Determine the (x, y) coordinate at the center of the cell enclosing the given text.  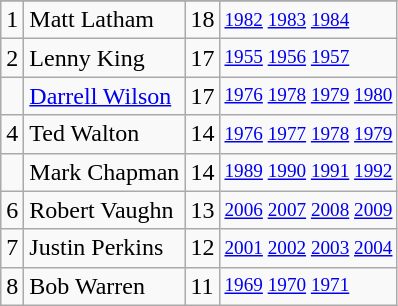
1 (12, 20)
2001 2002 2003 2004 (308, 248)
12 (202, 248)
13 (202, 210)
Bob Warren (104, 286)
11 (202, 286)
2006 2007 2008 2009 (308, 210)
1976 1977 1978 1979 (308, 134)
18 (202, 20)
2 (12, 58)
Darrell Wilson (104, 96)
Ted Walton (104, 134)
1976 1978 1979 1980 (308, 96)
6 (12, 210)
1982 1983 1984 (308, 20)
1955 1956 1957 (308, 58)
1969 1970 1971 (308, 286)
Matt Latham (104, 20)
4 (12, 134)
7 (12, 248)
Robert Vaughn (104, 210)
8 (12, 286)
1989 1990 1991 1992 (308, 172)
Lenny King (104, 58)
Mark Chapman (104, 172)
Justin Perkins (104, 248)
